Extract the (x, y) coordinate from the center of the cell holding the provided text.  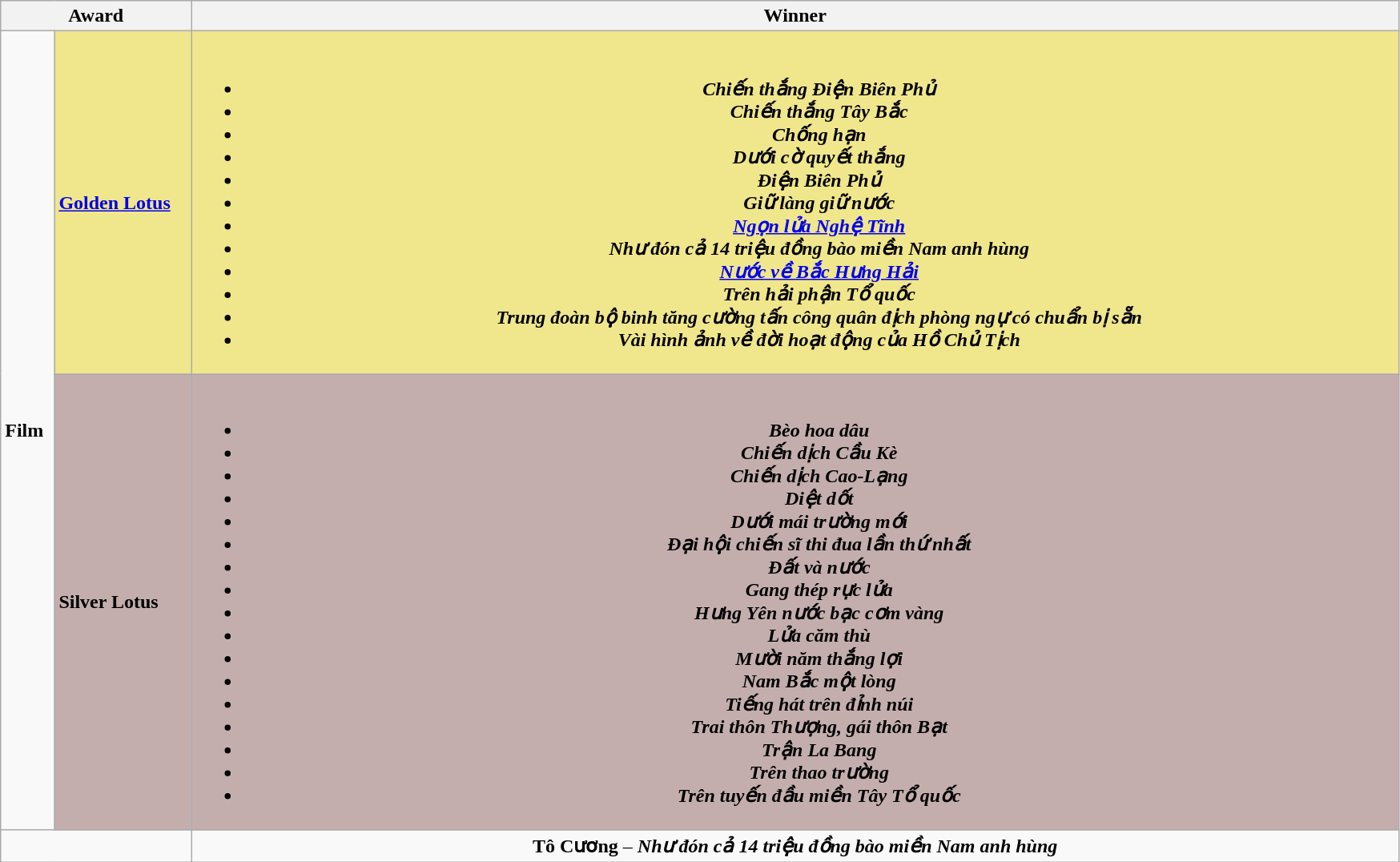
Tô Cương – Như đón cả 14 triệu đồng bào miền Nam anh hùng (795, 846)
Film (27, 431)
Winner (795, 16)
Award (96, 16)
Silver Lotus (123, 602)
Golden Lotus (123, 203)
